Return the (x, y) coordinate for the center point of the cell that contains the specified text.  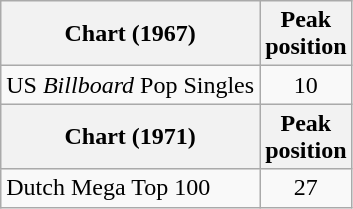
27 (306, 188)
Dutch Mega Top 100 (130, 188)
US Billboard Pop Singles (130, 85)
10 (306, 85)
Chart (1971) (130, 136)
Chart (1967) (130, 34)
